Locate the cell with the specified text and output its [X, Y] center coordinate. 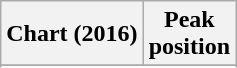
Chart (2016) [72, 34]
Peakposition [189, 34]
